Return [x, y] of the center of cell containing provided text 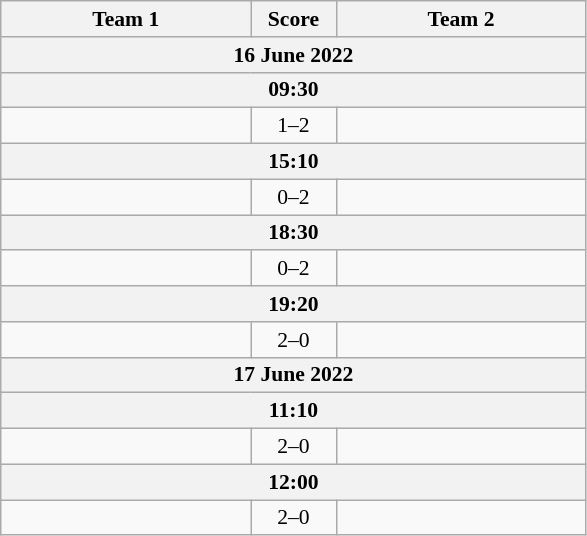
09:30 [294, 90]
1–2 [294, 126]
Score [294, 19]
17 June 2022 [294, 375]
15:10 [294, 162]
12:00 [294, 482]
Team 1 [126, 19]
19:20 [294, 304]
18:30 [294, 233]
16 June 2022 [294, 55]
11:10 [294, 411]
Team 2 [461, 19]
